Capture the cell that displays the provided text and extract its (X, Y) central coordinate. 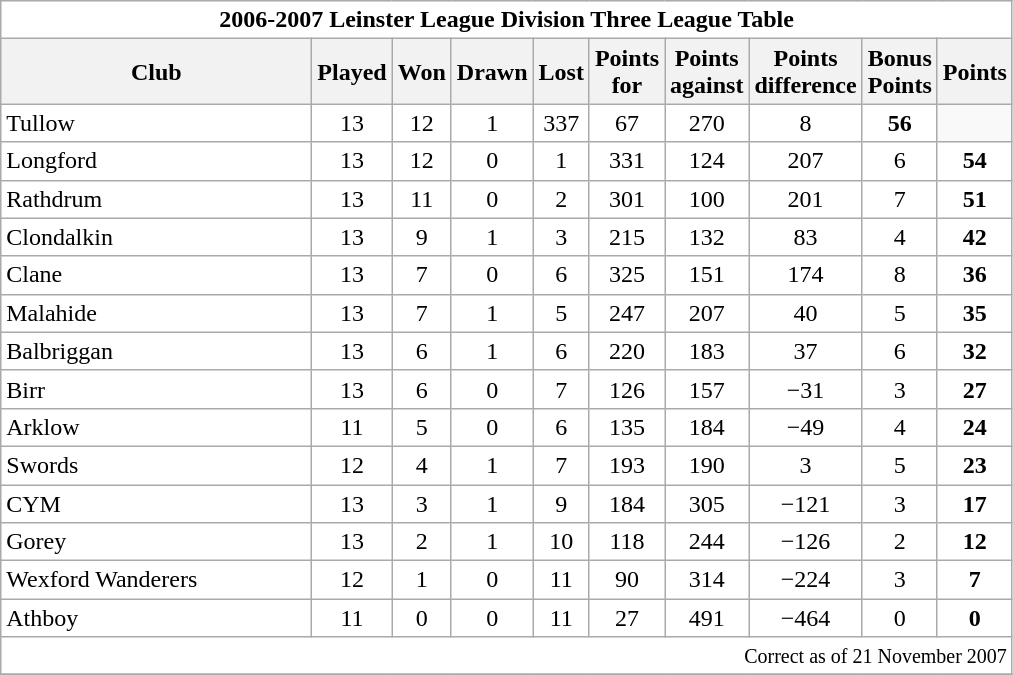
Club (156, 72)
Swords (156, 465)
100 (706, 199)
40 (806, 313)
325 (626, 275)
Drawn (492, 72)
Lost (561, 72)
491 (706, 618)
−31 (806, 389)
135 (626, 427)
215 (626, 237)
270 (706, 123)
54 (974, 161)
124 (706, 161)
174 (806, 275)
2006-2007 Leinster League Division Three League Table (507, 20)
244 (706, 542)
305 (706, 503)
Correct as of 21 November 2007 (507, 656)
−121 (806, 503)
Gorey (156, 542)
Clondalkin (156, 237)
Bonus Points (900, 72)
183 (706, 351)
83 (806, 237)
Played (352, 72)
190 (706, 465)
Rathdrum (156, 199)
Wexford Wanderers (156, 580)
193 (626, 465)
Balbriggan (156, 351)
Clane (156, 275)
Won (422, 72)
126 (626, 389)
−224 (806, 580)
Points (974, 72)
24 (974, 427)
157 (706, 389)
118 (626, 542)
132 (706, 237)
67 (626, 123)
Tullow (156, 123)
37 (806, 351)
23 (974, 465)
−49 (806, 427)
247 (626, 313)
56 (900, 123)
201 (806, 199)
51 (974, 199)
−126 (806, 542)
−464 (806, 618)
17 (974, 503)
337 (561, 123)
32 (974, 351)
Athboy (156, 618)
Longford (156, 161)
Arklow (156, 427)
Points against (706, 72)
10 (561, 542)
35 (974, 313)
331 (626, 161)
Points difference (806, 72)
151 (706, 275)
314 (706, 580)
90 (626, 580)
220 (626, 351)
42 (974, 237)
Birr (156, 389)
CYM (156, 503)
Points for (626, 72)
301 (626, 199)
36 (974, 275)
Malahide (156, 313)
